Capture the cell that displays the provided text and extract its [x, y] central coordinate. 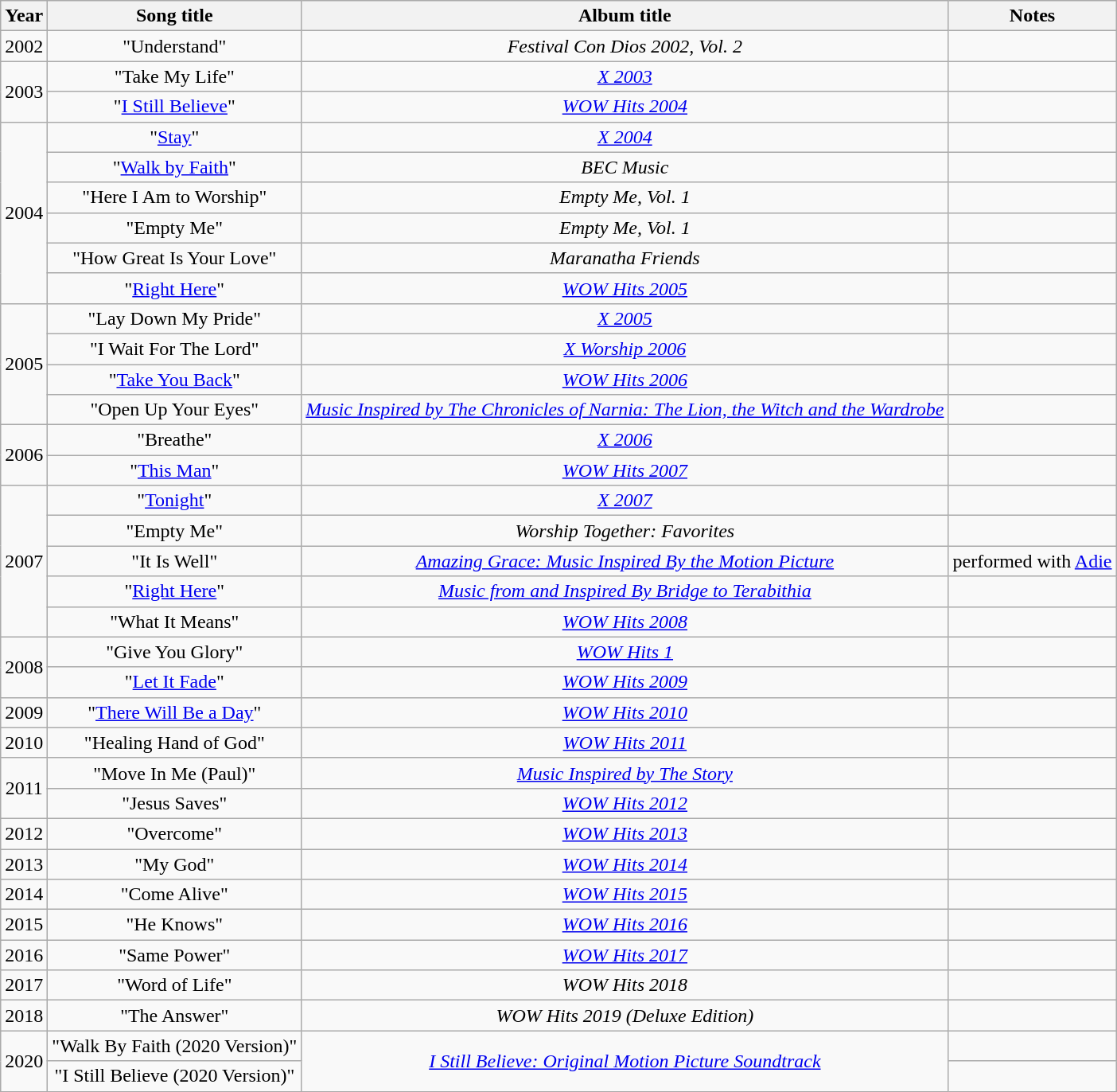
WOW Hits 1 [625, 652]
"Stay" [175, 137]
I Still Believe: Original Motion Picture Soundtrack [625, 1061]
X Worship 2006 [625, 349]
"Here I Am to Worship" [175, 197]
Festival Con Dios 2002, Vol. 2 [625, 46]
"Take You Back" [175, 380]
WOW Hits 2008 [625, 622]
Album title [625, 16]
WOW Hits 2019 (Deluxe Edition) [625, 1016]
X 2007 [625, 501]
"Let It Fade" [175, 682]
Music Inspired by The Chronicles of Narnia: The Lion, the Witch and the Wardrobe [625, 410]
2002 [24, 46]
2012 [24, 833]
"Move In Me (Paul)" [175, 773]
WOW Hits 2016 [625, 925]
WOW Hits 2014 [625, 864]
2020 [24, 1061]
2011 [24, 788]
2014 [24, 895]
"Understand" [175, 46]
"Walk By Faith (2020 Version)" [175, 1046]
"Overcome" [175, 833]
BEC Music [625, 167]
"Jesus Saves" [175, 803]
Maranatha Friends [625, 258]
WOW Hits 2010 [625, 712]
2017 [24, 985]
Amazing Grace: Music Inspired By the Motion Picture [625, 561]
2010 [24, 743]
"Walk by Faith" [175, 167]
"I Still Believe" [175, 107]
"Tonight" [175, 501]
"Give You Glory" [175, 652]
"How Great Is Your Love" [175, 258]
Year [24, 16]
2013 [24, 864]
"It Is Well" [175, 561]
"Same Power" [175, 955]
2018 [24, 1016]
"I Still Believe (2020 Version)" [175, 1076]
Worship Together: Favorites [625, 531]
performed with Adie [1033, 561]
2004 [24, 213]
X 2003 [625, 76]
WOW Hits 2015 [625, 895]
"Lay Down My Pride" [175, 318]
2005 [24, 364]
WOW Hits 2011 [625, 743]
WOW Hits 2013 [625, 833]
"Healing Hand of God" [175, 743]
"Come Alive" [175, 895]
X 2005 [625, 318]
WOW Hits 2017 [625, 955]
Music Inspired by The Story [625, 773]
X 2006 [625, 440]
"My God" [175, 864]
2007 [24, 561]
"Take My Life" [175, 76]
"I Wait For The Lord" [175, 349]
WOW Hits 2018 [625, 985]
2008 [24, 667]
"There Will Be a Day" [175, 712]
"This Man" [175, 470]
Song title [175, 16]
2009 [24, 712]
WOW Hits 2009 [625, 682]
"Word of Life" [175, 985]
X 2004 [625, 137]
2006 [24, 455]
"He Knows" [175, 925]
"The Answer" [175, 1016]
"Open Up Your Eyes" [175, 410]
WOW Hits 2012 [625, 803]
WOW Hits 2006 [625, 380]
Music from and Inspired By Bridge to Terabithia [625, 591]
WOW Hits 2005 [625, 288]
"Breathe" [175, 440]
"What It Means" [175, 622]
2016 [24, 955]
WOW Hits 2007 [625, 470]
2015 [24, 925]
2003 [24, 92]
Notes [1033, 16]
WOW Hits 2004 [625, 107]
